Locate the cell with the specified text and output its [X, Y] center coordinate. 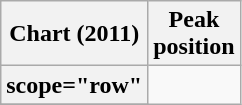
Peakposition [194, 34]
Chart (2011) [74, 34]
scope="row" [74, 85]
